Return [x, y] of the center of cell containing provided text 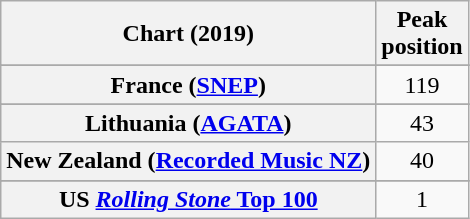
France (SNEP) [188, 85]
43 [422, 123]
119 [422, 85]
US Rolling Stone Top 100 [188, 199]
Peakposition [422, 34]
New Zealand (Recorded Music NZ) [188, 161]
40 [422, 161]
Lithuania (AGATA) [188, 123]
Chart (2019) [188, 34]
1 [422, 199]
